Return the (X, Y) coordinate for the center point of the cell that contains the specified text.  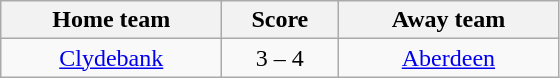
Away team (448, 20)
Aberdeen (448, 58)
Score (280, 20)
Clydebank (112, 58)
Home team (112, 20)
3 – 4 (280, 58)
